From the cell containing the given text, extract its center point as [x, y] coordinate. 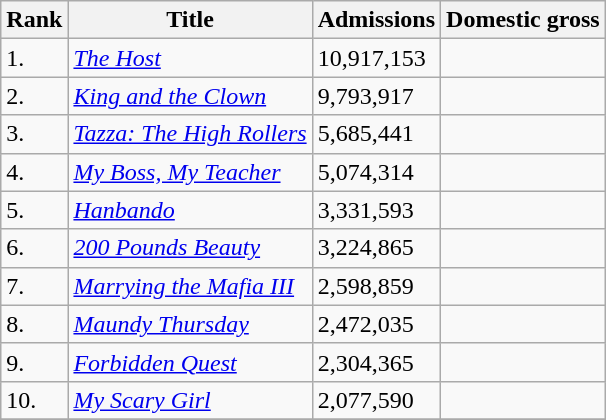
Rank [34, 20]
9. [34, 362]
2,472,035 [376, 324]
Tazza: The High Rollers [190, 134]
Admissions [376, 20]
Maundy Thursday [190, 324]
My Scary Girl [190, 400]
Domestic gross [524, 20]
King and the Clown [190, 96]
5,074,314 [376, 172]
3,224,865 [376, 248]
My Boss, My Teacher [190, 172]
5. [34, 210]
Marrying the Mafia III [190, 286]
The Host [190, 58]
Hanbando [190, 210]
7. [34, 286]
2. [34, 96]
9,793,917 [376, 96]
2,077,590 [376, 400]
Forbidden Quest [190, 362]
8. [34, 324]
2,304,365 [376, 362]
4. [34, 172]
1. [34, 58]
10,917,153 [376, 58]
200 Pounds Beauty [190, 248]
3. [34, 134]
5,685,441 [376, 134]
10. [34, 400]
6. [34, 248]
Title [190, 20]
3,331,593 [376, 210]
2,598,859 [376, 286]
